Search for the cell housing the specified text and yield its (x, y) center coordinate. 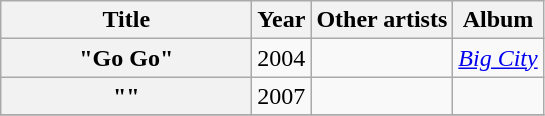
Title (126, 20)
"Go Go" (126, 58)
"" (126, 96)
2007 (282, 96)
2004 (282, 58)
Year (282, 20)
Other artists (382, 20)
Big City (498, 58)
Album (498, 20)
